Scan for the cell matching the given text and deliver its [x, y] coordinate at center. 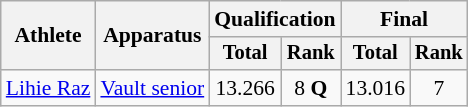
Qualification [274, 19]
8 Q [311, 88]
Vault senior [152, 88]
13.016 [376, 88]
13.266 [245, 88]
7 [439, 88]
Apparatus [152, 36]
Lihie Raz [48, 88]
Final [404, 19]
Athlete [48, 36]
